Identify which cell holds the provided text, then report its (x, y) central coordinate. 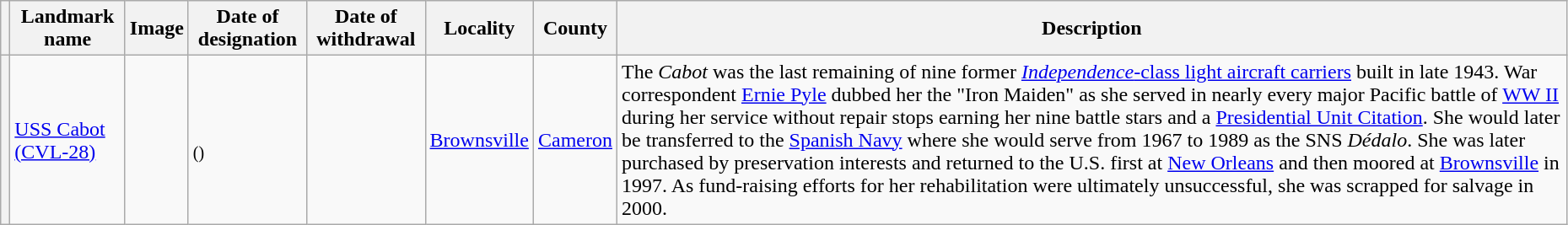
USS Cabot (CVL-28) (67, 140)
Date of designation (247, 29)
() (247, 140)
Description (1091, 29)
Date of withdrawal (366, 29)
Landmark name (67, 29)
County (575, 29)
Image (157, 29)
Cameron (575, 140)
Locality (479, 29)
Brownsville (479, 140)
